Provide the (x, y) coordinate of the cell's center where the given text is located.  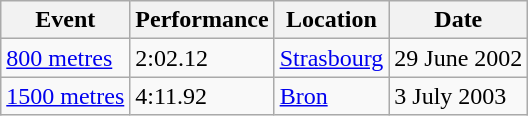
Location (332, 20)
Bron (332, 96)
3 July 2003 (458, 96)
Strasbourg (332, 58)
4:11.92 (202, 96)
Performance (202, 20)
Date (458, 20)
29 June 2002 (458, 58)
2:02.12 (202, 58)
Event (66, 20)
800 metres (66, 58)
1500 metres (66, 96)
